For the text-containing cell, return its midpoint in (X, Y) coordinate format. 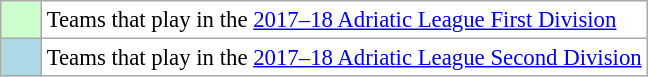
Teams that play in the 2017–18 Adriatic League Second Division (344, 58)
Teams that play in the 2017–18 Adriatic League First Division (344, 20)
